Determine the (x, y) coordinate at the center of the cell enclosing the given text.  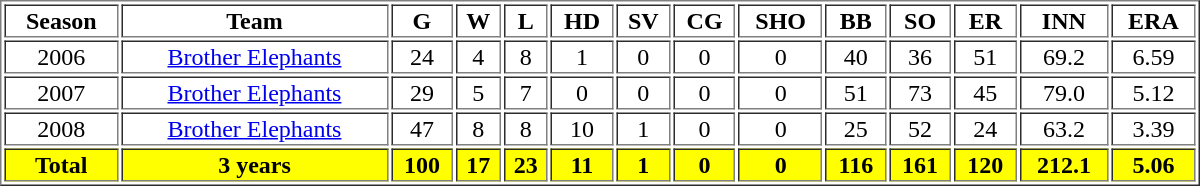
L (525, 20)
116 (856, 164)
29 (422, 92)
W (478, 20)
ERA (1153, 20)
3 years (254, 164)
SHO (781, 20)
212.1 (1064, 164)
2006 (61, 56)
45 (985, 92)
36 (920, 56)
69.2 (1064, 56)
2007 (61, 92)
120 (985, 164)
ER (985, 20)
INN (1064, 20)
10 (582, 128)
161 (920, 164)
11 (582, 164)
25 (856, 128)
63.2 (1064, 128)
Team (254, 20)
BB (856, 20)
3.39 (1153, 128)
5.12 (1153, 92)
7 (525, 92)
5 (478, 92)
CG (704, 20)
SV (643, 20)
6.59 (1153, 56)
2008 (61, 128)
40 (856, 56)
HD (582, 20)
Season (61, 20)
4 (478, 56)
79.0 (1064, 92)
52 (920, 128)
47 (422, 128)
5.06 (1153, 164)
17 (478, 164)
23 (525, 164)
100 (422, 164)
Total (61, 164)
G (422, 20)
73 (920, 92)
SO (920, 20)
